Return [X, Y] of the center of cell containing provided text 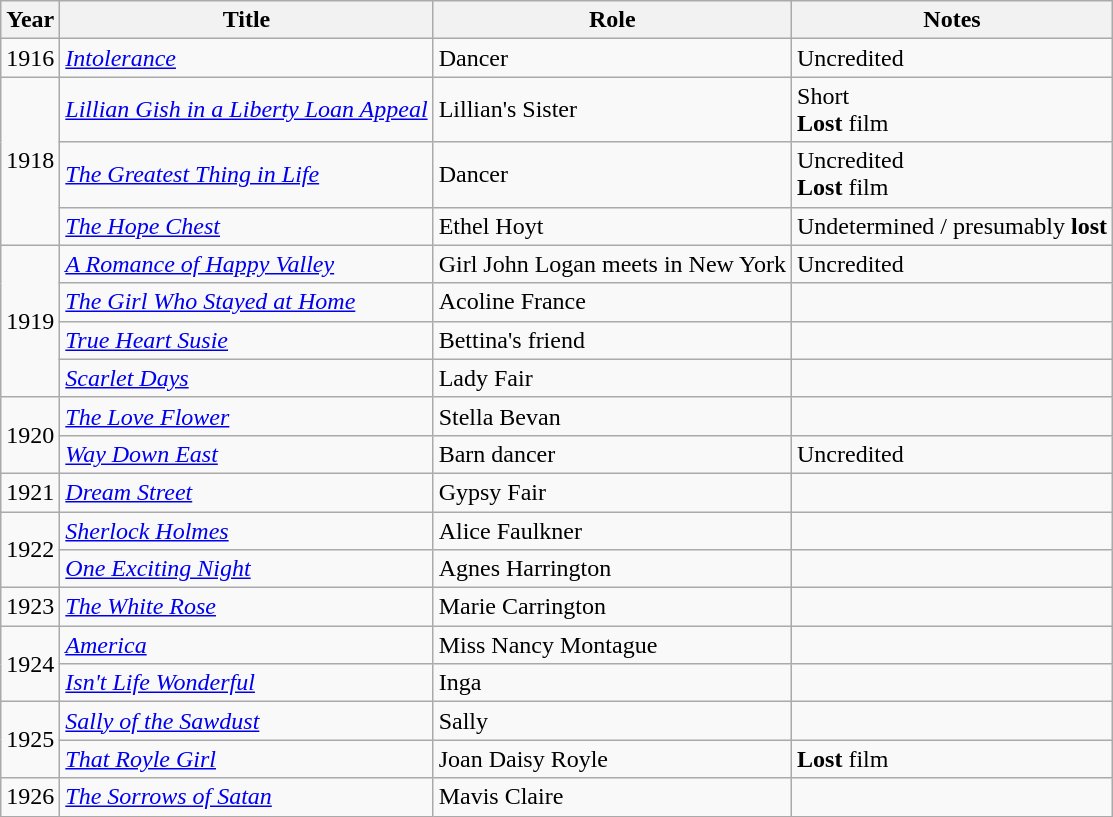
Alice Faulkner [612, 531]
Notes [952, 20]
Lady Fair [612, 378]
1922 [30, 550]
That Royle Girl [246, 759]
1923 [30, 607]
Intolerance [246, 58]
Scarlet Days [246, 378]
The Hope Chest [246, 226]
Inga [612, 683]
1925 [30, 740]
Joan Daisy Royle [612, 759]
1916 [30, 58]
True Heart Susie [246, 340]
Undetermined / presumably lost [952, 226]
Ethel Hoyt [612, 226]
1918 [30, 161]
Lost film [952, 759]
1926 [30, 797]
America [246, 645]
One Exciting Night [246, 569]
Lillian Gish in a Liberty Loan Appeal [246, 110]
Girl John Logan meets in New York [612, 264]
Barn dancer [612, 454]
1924 [30, 664]
Agnes Harrington [612, 569]
Isn't Life Wonderful [246, 683]
1921 [30, 492]
UncreditedLost film [952, 174]
ShortLost film [952, 110]
Acoline France [612, 302]
1920 [30, 435]
The Love Flower [246, 416]
Sally of the Sawdust [246, 721]
The Sorrows of Satan [246, 797]
Way Down East [246, 454]
1919 [30, 321]
A Romance of Happy Valley [246, 264]
Year [30, 20]
Dream Street [246, 492]
Gypsy Fair [612, 492]
Stella Bevan [612, 416]
The Girl Who Stayed at Home [246, 302]
Marie Carrington [612, 607]
Sally [612, 721]
The Greatest Thing in Life [246, 174]
Miss Nancy Montague [612, 645]
Mavis Claire [612, 797]
The White Rose [246, 607]
Title [246, 20]
Bettina's friend [612, 340]
Lillian's Sister [612, 110]
Role [612, 20]
Sherlock Holmes [246, 531]
